For the text-containing cell, return its midpoint in [X, Y] coordinate format. 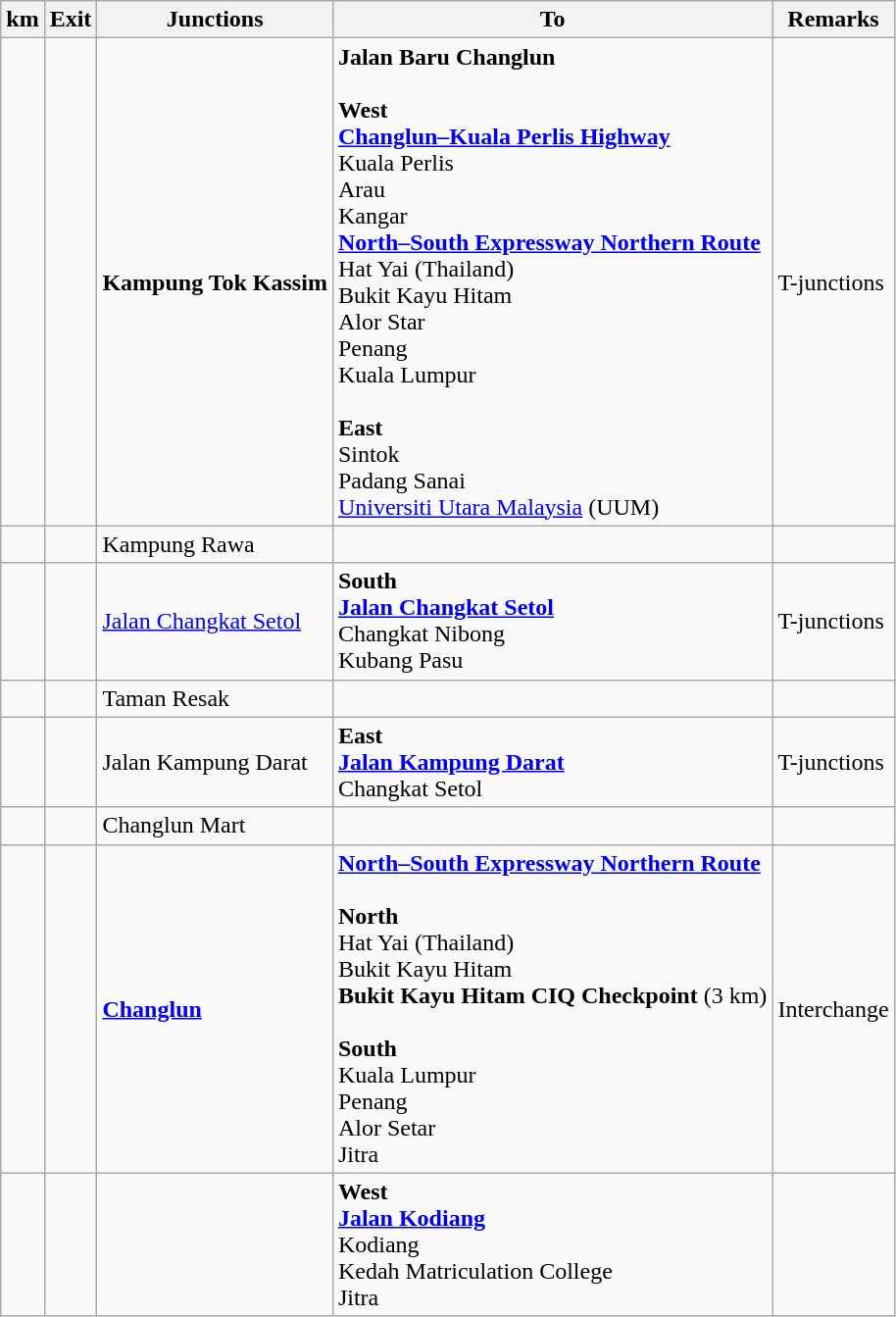
Jalan Changkat Setol [215, 622]
To [552, 20]
Remarks [833, 20]
Changlun [215, 1008]
Kampung Rawa [215, 544]
km [23, 20]
Jalan Kampung Darat [215, 762]
Kampung Tok Kassim [215, 282]
East Jalan Kampung DaratChangkat Setol [552, 762]
West Jalan KodiangKodiangKedah Matriculation CollegeJitra [552, 1244]
Taman Resak [215, 698]
Exit [71, 20]
Interchange [833, 1008]
Changlun Mart [215, 826]
Junctions [215, 20]
South Jalan Changkat SetolChangkat NibongKubang Pasu [552, 622]
